Identify which cell holds the provided text, then report its [x, y] central coordinate. 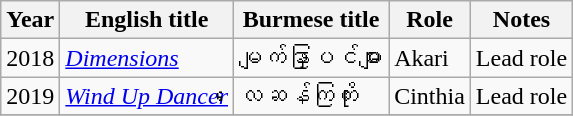
Year [30, 20]
2018 [30, 58]
Dimensions [147, 58]
Cinthia [430, 96]
Wind Up Dancer [147, 96]
Role [430, 20]
English title [147, 20]
Notes [521, 20]
လေဆန်ကကြိုး [312, 96]
မျက်နှာပြင်များ [312, 58]
Burmese title [312, 20]
Akari [430, 58]
2019 [30, 96]
